Output the [x, y] coordinate of the center of the cell containing the given text.  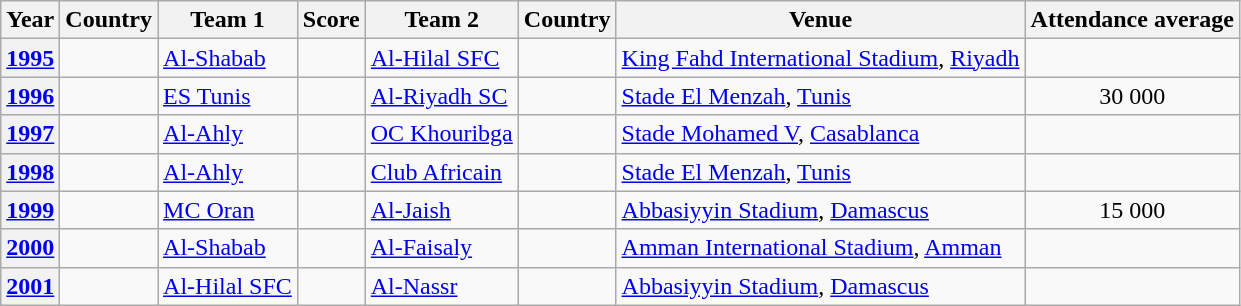
MC Oran [228, 210]
1996 [30, 96]
Al-Nassr [442, 286]
Venue [820, 20]
Al-Jaish [442, 210]
King Fahd International Stadium, Riyadh [820, 58]
ES Tunis [228, 96]
Club Africain [442, 172]
Score [331, 20]
Team 1 [228, 20]
Attendance average [1132, 20]
OC Khouribga [442, 134]
Year [30, 20]
30 000 [1132, 96]
1998 [30, 172]
Al-Faisaly [442, 248]
Amman International Stadium, Amman [820, 248]
Al-Riyadh SC [442, 96]
Stade Mohamed V, Casablanca [820, 134]
2001 [30, 286]
2000 [30, 248]
1997 [30, 134]
Team 2 [442, 20]
1999 [30, 210]
1995 [30, 58]
15 000 [1132, 210]
